Capture the cell that displays the provided text and extract its [X, Y] central coordinate. 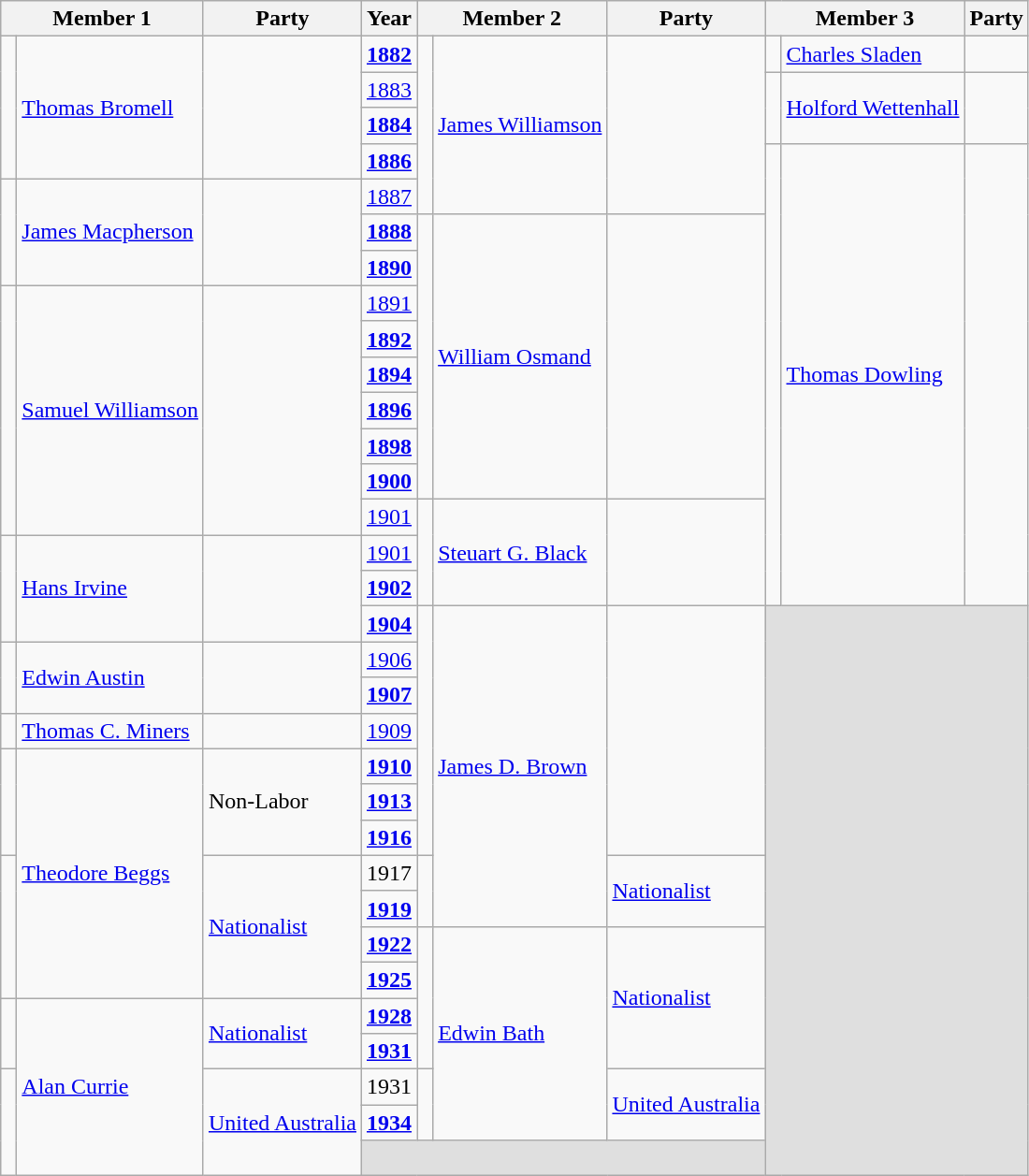
1886 [389, 161]
1900 [389, 482]
Theodore Beggs [110, 873]
1913 [389, 802]
1917 [389, 873]
1919 [389, 908]
Alan Currie [110, 1086]
1894 [389, 374]
1904 [389, 624]
Member 2 [513, 19]
1925 [389, 980]
1896 [389, 410]
1891 [389, 303]
1909 [389, 731]
Holford Wettenhall [873, 108]
Edwin Austin [110, 677]
1907 [389, 695]
1887 [389, 196]
1898 [389, 446]
Thomas Bromell [110, 108]
1910 [389, 766]
William Osmand [520, 356]
1902 [389, 588]
Year [389, 19]
Member 1 [103, 19]
1884 [389, 125]
1883 [389, 90]
Steuart G. Black [520, 553]
1916 [389, 837]
1922 [389, 944]
Member 3 [864, 19]
Thomas C. Miners [110, 731]
Charles Sladen [873, 54]
1890 [389, 268]
1934 [389, 1123]
Samuel Williamson [110, 410]
1888 [389, 232]
Thomas Dowling [873, 374]
James Williamson [520, 125]
1882 [389, 54]
Hans Irvine [110, 588]
James D. Brown [520, 767]
1892 [389, 339]
James Macpherson [110, 232]
Edwin Bath [520, 1033]
1928 [389, 1015]
1906 [389, 660]
Non-Labor [283, 802]
